From the cell containing the given text, extract its center point as (x, y) coordinate. 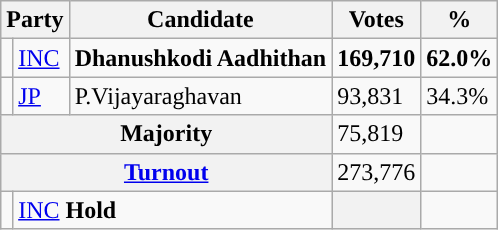
Majority (166, 134)
INC Hold (172, 210)
Dhanushkodi Aadhithan (200, 58)
Party (35, 20)
Votes (376, 20)
93,831 (376, 96)
62.0% (460, 58)
Turnout (166, 172)
273,776 (376, 172)
34.3% (460, 96)
% (460, 20)
75,819 (376, 134)
Candidate (200, 20)
INC (41, 58)
P.Vijayaraghavan (200, 96)
169,710 (376, 58)
JP (41, 96)
